Extract the [x, y] coordinate from the center of the cell holding the provided text.  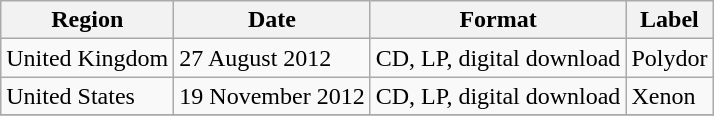
Xenon [670, 96]
Region [88, 20]
Date [272, 20]
19 November 2012 [272, 96]
United States [88, 96]
United Kingdom [88, 58]
Format [498, 20]
27 August 2012 [272, 58]
Polydor [670, 58]
Label [670, 20]
